Detect which cell encompasses the target text, then output its (X, Y) center coordinate. 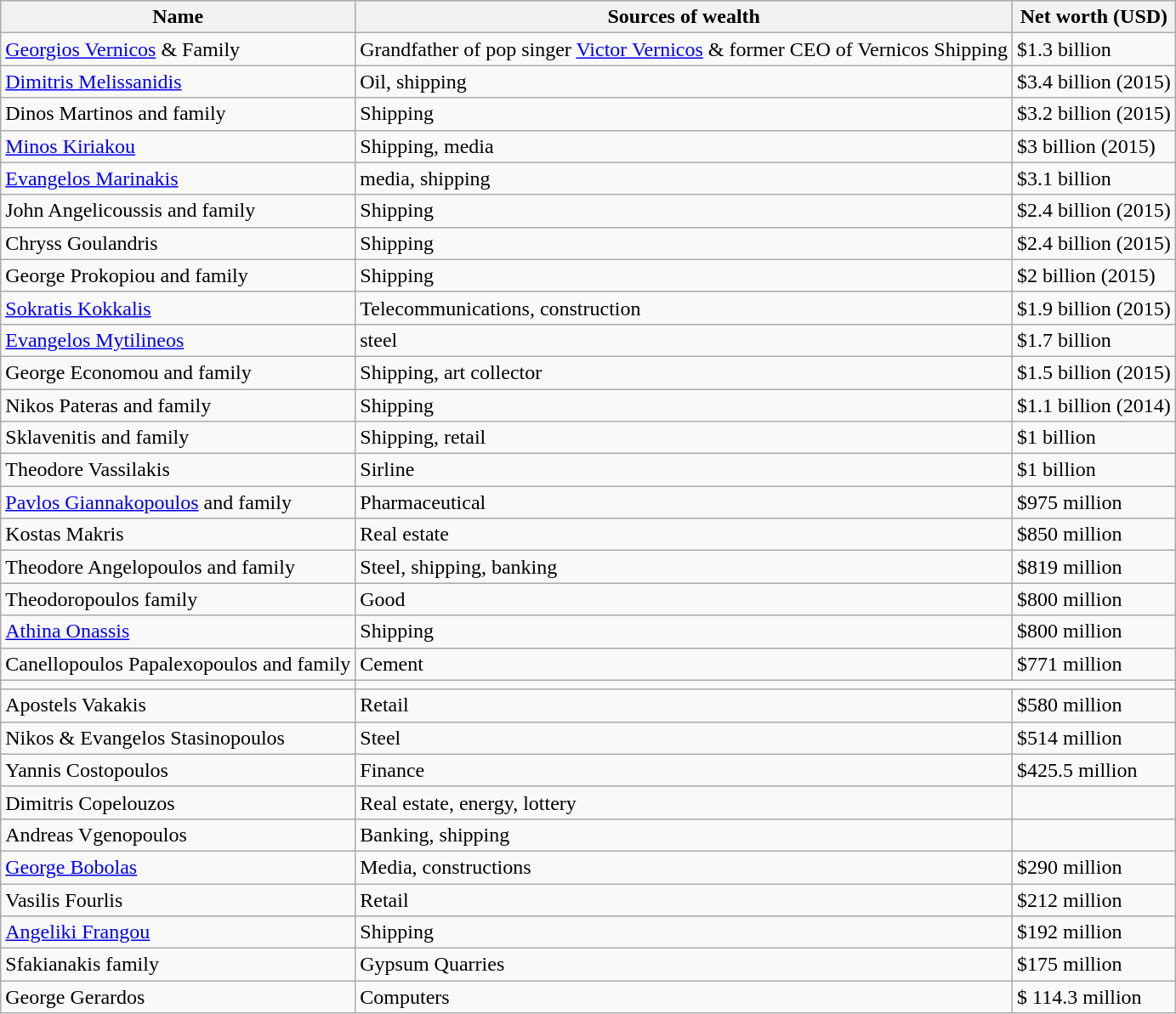
Vasilis Fourlis (179, 900)
Sirline (684, 470)
Good (684, 599)
Angeliki Frangou (179, 932)
Gypsum Quarries (684, 965)
$3.2 billion (2015) (1094, 114)
Name (179, 17)
Kostas Makris (179, 535)
Yannis Costopoulos (179, 770)
Evangelos Mytilineos (179, 340)
George Bobolas (179, 867)
Pharmaceutical (684, 502)
Shipping, art collector (684, 372)
$1.7 billion (1094, 340)
Sources of wealth (684, 17)
Apostels Vakakis (179, 705)
Shipping, media (684, 146)
Georgios Vernicos & Family (179, 49)
John Angelicoussis and family (179, 211)
$3.4 billion (2015) (1094, 82)
George Gerardos (179, 997)
Net worth (USD) (1094, 17)
Theodore Vassilakis (179, 470)
$212 million (1094, 900)
Media, constructions (684, 867)
$580 million (1094, 705)
Sokratis Kokkalis (179, 308)
Computers (684, 997)
Banking, shipping (684, 835)
$3.1 billion (1094, 178)
Telecommunications, construction (684, 308)
Cement (684, 664)
$1.1 billion (2014) (1094, 405)
$819 million (1094, 567)
Real estate (684, 535)
Dimitris Copelouzos (179, 802)
$2 billion (2015) (1094, 275)
Grandfather of pop singer Victor Vernicos & former CEO of Vernicos Shipping (684, 49)
Sklavenitis and family (179, 438)
Shipping, retail (684, 438)
Minos Kiriakou (179, 146)
$1.9 billion (2015) (1094, 308)
media, shipping (684, 178)
Theodore Angelopoulos and family (179, 567)
Steel, shipping, banking (684, 567)
Dimitris Melissanidis (179, 82)
Evangelos Marinakis (179, 178)
Pavlos Giannakopoulos and family (179, 502)
$175 million (1094, 965)
$1.5 billion (2015) (1094, 372)
Steel (684, 738)
$975 million (1094, 502)
$ 114.3 million (1094, 997)
Nikos & Evangelos Stasinopoulos (179, 738)
Athina Onassis (179, 632)
Chryss Goulandris (179, 243)
Canellopoulos Papalexopoulos and family (179, 664)
$192 million (1094, 932)
Dinos Martinos and family (179, 114)
steel (684, 340)
George Economou and family (179, 372)
George Prokopiou and family (179, 275)
Nikos Pateras and family (179, 405)
Andreas Vgenopoulos (179, 835)
$3 billion (2015) (1094, 146)
Finance (684, 770)
Oil, shipping (684, 82)
Sfakianakis family (179, 965)
$850 million (1094, 535)
$290 million (1094, 867)
$771 million (1094, 664)
Real estate, energy, lottery (684, 802)
$425.5 million (1094, 770)
Theodoropoulos family (179, 599)
$514 million (1094, 738)
$1.3 billion (1094, 49)
